Capture the cell that displays the provided text and extract its (X, Y) central coordinate. 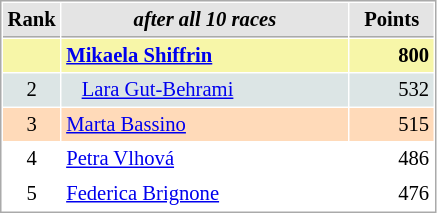
Rank (32, 20)
4 (32, 158)
532 (392, 90)
5 (32, 194)
800 (392, 56)
Marta Bassino (205, 124)
Points (392, 20)
3 (32, 124)
Mikaela Shiffrin (205, 56)
Lara Gut-Behrami (205, 90)
Federica Brignone (205, 194)
Petra Vlhová (205, 158)
476 (392, 194)
2 (32, 90)
515 (392, 124)
after all 10 races (205, 20)
486 (392, 158)
